From the cell containing the given text, extract its center point as [x, y] coordinate. 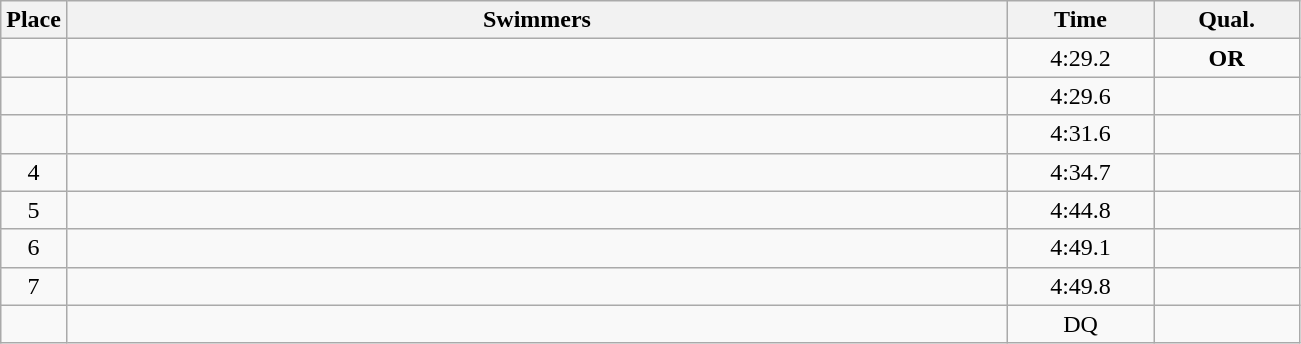
Time [1081, 20]
5 [34, 210]
OR [1227, 58]
6 [34, 248]
4:49.1 [1081, 248]
4:29.2 [1081, 58]
4 [34, 172]
4:34.7 [1081, 172]
4:49.8 [1081, 286]
DQ [1081, 324]
7 [34, 286]
4:31.6 [1081, 134]
Place [34, 20]
4:29.6 [1081, 96]
Swimmers [536, 20]
Qual. [1227, 20]
4:44.8 [1081, 210]
